Extract the [x, y] coordinate from the center of the cell holding the provided text.  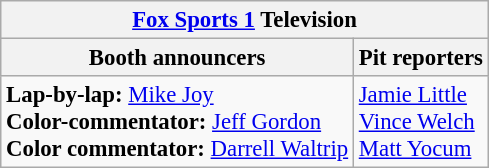
Jamie LittleVince WelchMatt Yocum [420, 122]
Fox Sports 1 Television [245, 20]
Lap-by-lap: Mike JoyColor-commentator: Jeff GordonColor commentator: Darrell Waltrip [178, 122]
Pit reporters [420, 58]
Booth announcers [178, 58]
